Capture the cell that displays the provided text and extract its (X, Y) central coordinate. 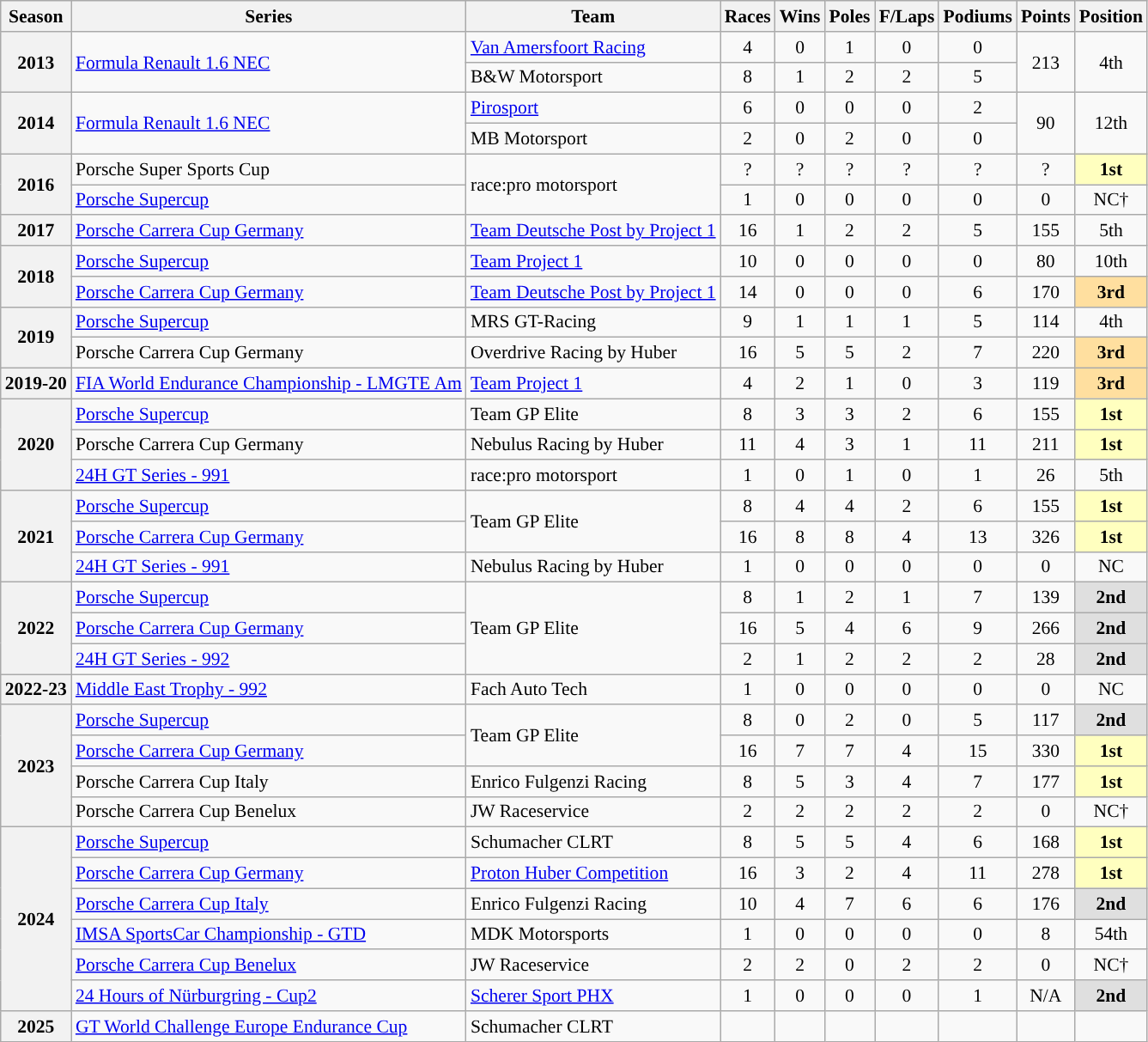
117 (1046, 721)
2021 (36, 536)
Points (1046, 16)
139 (1046, 598)
Proton Huber Competition (593, 874)
211 (1046, 445)
Races (748, 16)
MRS GT-Racing (593, 322)
80 (1046, 261)
176 (1046, 904)
Poles (849, 16)
Van Amersfoort Racing (593, 47)
2014 (36, 124)
2017 (36, 231)
24 Hours of Nürburgring - Cup2 (269, 996)
Middle East Trophy - 992 (269, 690)
2013 (36, 62)
170 (1046, 292)
Scherer Sport PHX (593, 996)
119 (1046, 384)
278 (1046, 874)
Team (593, 16)
2023 (36, 766)
GT World Challenge Europe Endurance Cup (269, 1027)
FIA World Endurance Championship - LMGTE Am (269, 384)
B&W Motorsport (593, 77)
2022-23 (36, 690)
IMSA SportsCar Championship - GTD (269, 935)
MDK Motorsports (593, 935)
Series (269, 16)
213 (1046, 62)
F/Laps (907, 16)
2019-20 (36, 384)
2020 (36, 445)
15 (977, 751)
Wins (800, 16)
90 (1046, 124)
Porsche Super Sports Cup (269, 169)
266 (1046, 629)
2016 (36, 184)
14 (748, 292)
24H GT Series - 992 (269, 659)
114 (1046, 322)
220 (1046, 353)
26 (1046, 476)
Pirosport (593, 108)
2025 (36, 1027)
326 (1046, 537)
177 (1046, 782)
N/A (1046, 996)
12th (1111, 124)
330 (1046, 751)
Position (1111, 16)
2019 (36, 337)
2022 (36, 629)
28 (1046, 659)
2018 (36, 277)
Fach Auto Tech (593, 690)
54th (1111, 935)
10th (1111, 261)
MB Motorsport (593, 139)
Overdrive Racing by Huber (593, 353)
13 (977, 537)
168 (1046, 843)
Podiums (977, 16)
Season (36, 16)
2024 (36, 919)
